Detect which cell encompasses the target text, then output its [X, Y] center coordinate. 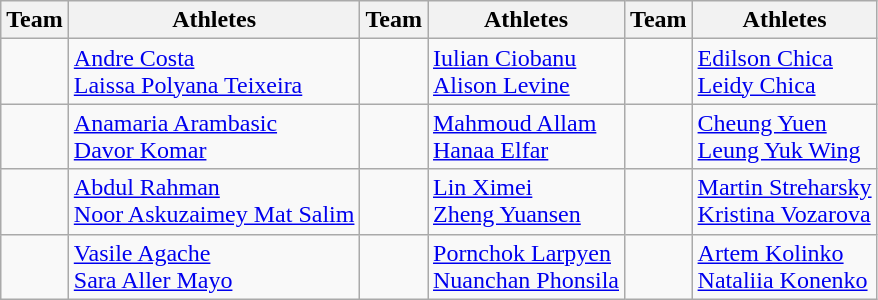
Cheung YuenLeung Yuk Wing [784, 136]
Abdul RahmanNoor Askuzaimey Mat Salim [214, 202]
Iulian CiobanuAlison Levine [526, 72]
Mahmoud AllamHanaa Elfar [526, 136]
Edilson ChicaLeidy Chica [784, 72]
Andre CostaLaissa Polyana Teixeira [214, 72]
Anamaria ArambasicDavor Komar [214, 136]
Lin XimeiZheng Yuansen [526, 202]
Pornchok LarpyenNuanchan Phonsila [526, 266]
Artem KolinkoNataliia Konenko [784, 266]
Martin StreharskyKristina Vozarova [784, 202]
Vasile AgacheSara Aller Mayo [214, 266]
